From the cell containing the given text, extract its center point as (X, Y) coordinate. 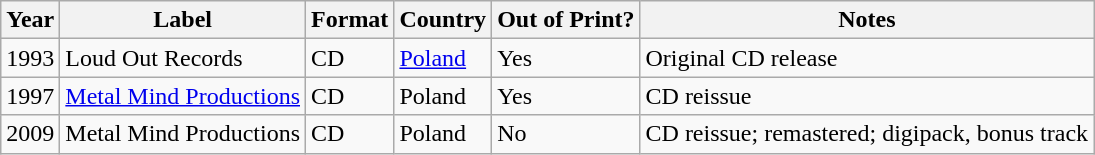
Format (350, 20)
Out of Print? (566, 20)
1997 (30, 96)
Year (30, 20)
Label (183, 20)
CD reissue; remastered; digipack, bonus track (867, 134)
Original CD release (867, 58)
2009 (30, 134)
1993 (30, 58)
No (566, 134)
CD reissue (867, 96)
Notes (867, 20)
Country (443, 20)
Loud Out Records (183, 58)
